Return the (x, y) coordinate for the center point of the cell that contains the specified text.  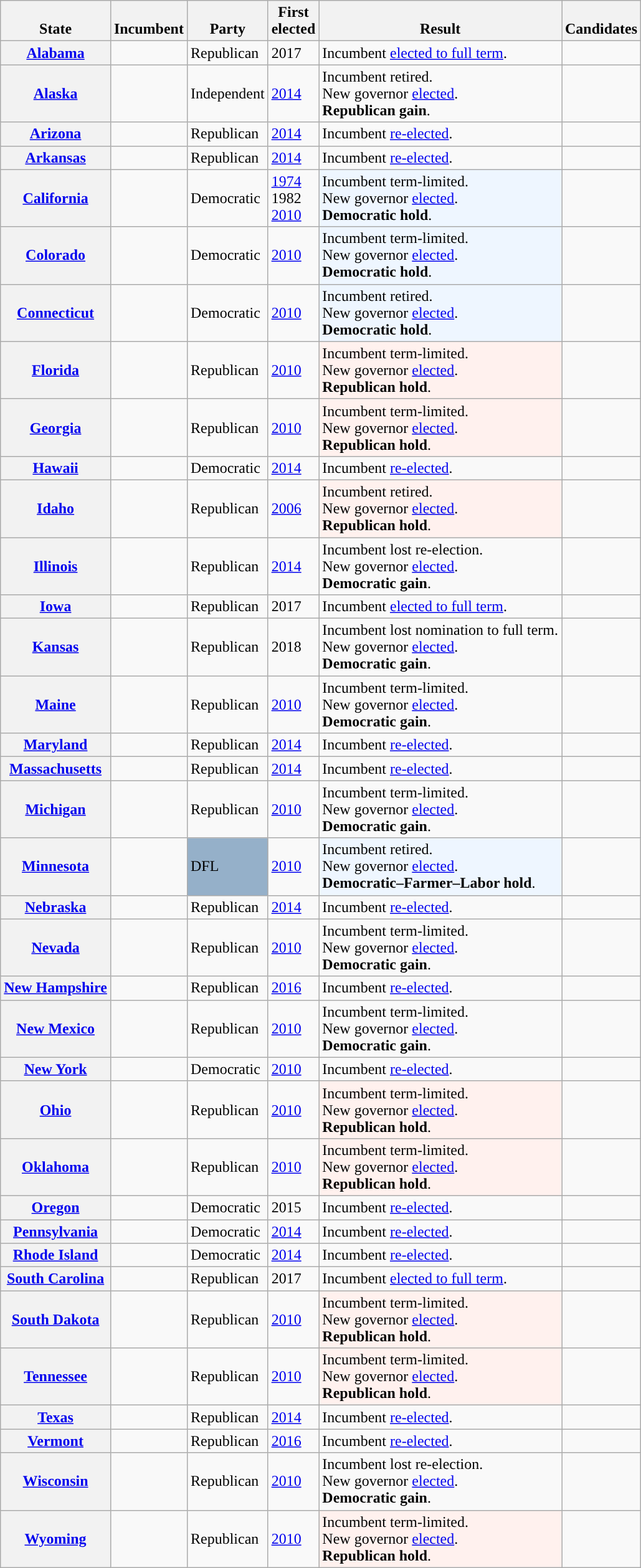
Florida (56, 370)
2018 (293, 647)
Tennessee (56, 1377)
Wyoming (56, 1539)
Incumbent retired.New governor elected.Republican hold. (440, 508)
Pennsylvania (56, 1232)
Arizona (56, 134)
Incumbent retired.New governor elected.Republican gain. (440, 93)
Texas (56, 1417)
Connecticut (56, 313)
Vermont (56, 1441)
Kansas (56, 647)
Alaska (56, 93)
Hawaii (56, 468)
Colorado (56, 255)
2006 (293, 508)
Ohio (56, 1109)
19741982 2010 (293, 198)
Incumbent retired.New governor elected.Democratic–Farmer–Labor hold. (440, 867)
New Hampshire (56, 988)
Idaho (56, 508)
New Mexico (56, 1029)
Maryland (56, 745)
Georgia (56, 427)
South Carolina (56, 1279)
California (56, 198)
Wisconsin (56, 1481)
South Dakota (56, 1319)
Incumbent lost nomination to full term.New governor elected.Democratic gain. (440, 647)
State (56, 21)
Result (440, 21)
Massachusetts (56, 769)
Nevada (56, 948)
Firstelected (293, 21)
Maine (56, 705)
Candidates (602, 21)
Party (227, 21)
Arkansas (56, 158)
Incumbent (148, 21)
Incumbent retired.New governor elected.Democratic hold. (440, 313)
Iowa (56, 607)
New York (56, 1069)
Nebraska (56, 907)
2015 (293, 1207)
DFL (227, 867)
Oklahoma (56, 1167)
Rhode Island (56, 1255)
Minnesota (56, 867)
Alabama (56, 53)
Michigan (56, 809)
Illinois (56, 566)
Independent (227, 93)
Oregon (56, 1207)
